Scan for the cell matching the given text and deliver its [X, Y] coordinate at center. 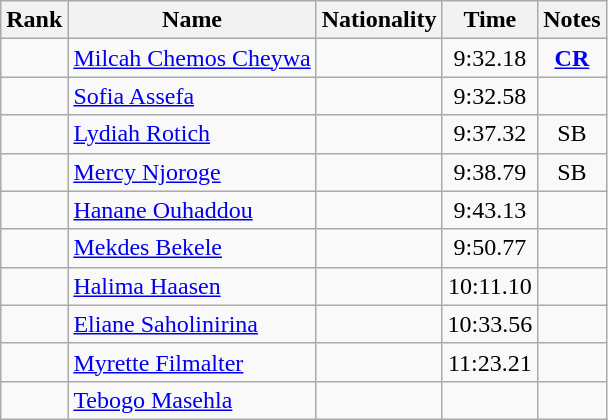
9:37.32 [490, 134]
9:50.77 [490, 248]
9:32.58 [490, 96]
10:33.56 [490, 324]
Myrette Filmalter [192, 362]
Eliane Saholinirina [192, 324]
Hanane Ouhaddou [192, 210]
11:23.21 [490, 362]
CR [572, 58]
Tebogo Masehla [192, 400]
Mercy Njoroge [192, 172]
Lydiah Rotich [192, 134]
Rank [34, 20]
Halima Haasen [192, 286]
Mekdes Bekele [192, 248]
10:11.10 [490, 286]
Milcah Chemos Cheywa [192, 58]
Sofia Assefa [192, 96]
Nationality [379, 20]
Notes [572, 20]
9:38.79 [490, 172]
9:43.13 [490, 210]
9:32.18 [490, 58]
Time [490, 20]
Name [192, 20]
